Determine the [x, y] coordinate at the center of the cell enclosing the given text.  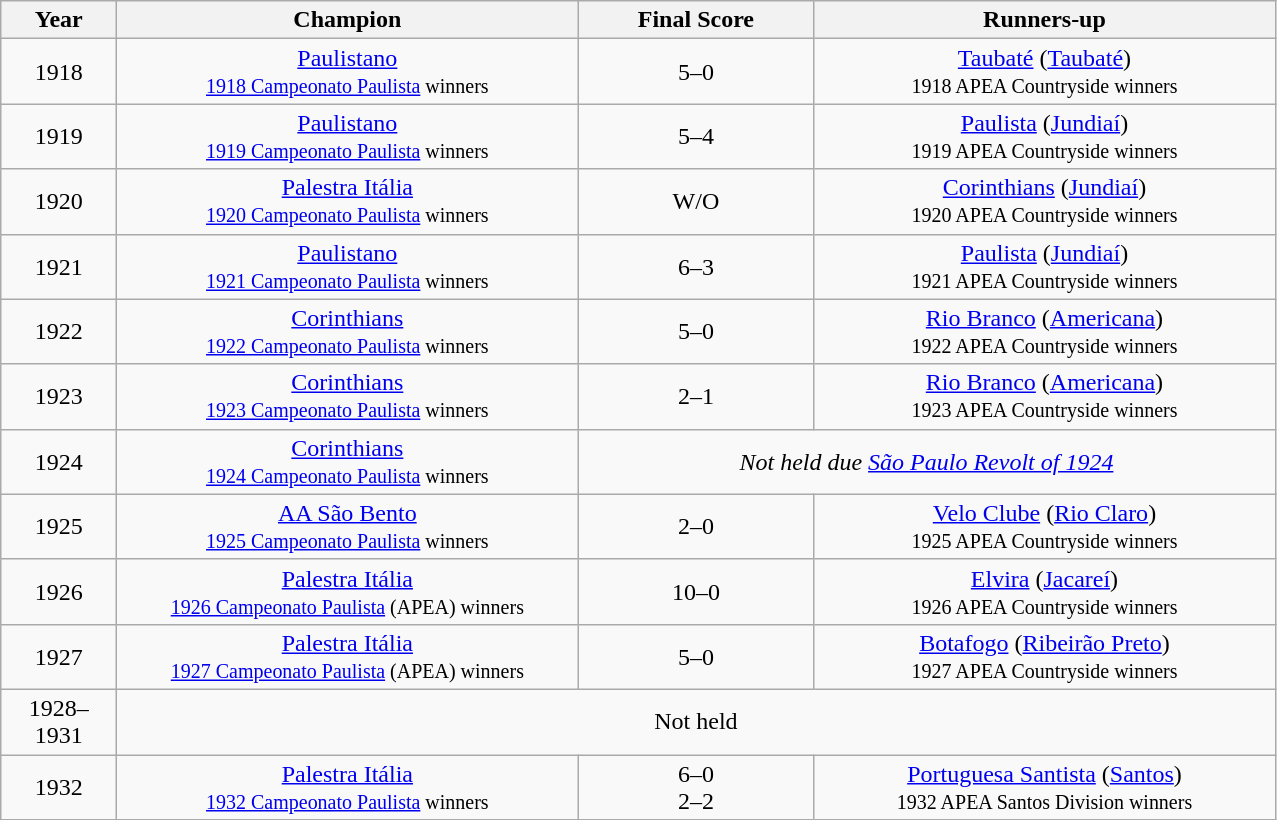
Paulista (Jundiaí)1919 APEA Countryside winners [1044, 136]
Palestra Itália1932 Campeonato Paulista winners [348, 786]
1923 [59, 396]
Year [59, 20]
Corinthians1923 Campeonato Paulista winners [348, 396]
2–1 [696, 396]
1925 [59, 526]
Elvira (Jacareí)1926 APEA Countryside winners [1044, 592]
AA São Bento1925 Campeonato Paulista winners [348, 526]
Runners-up [1044, 20]
1920 [59, 202]
Paulistano1918 Campeonato Paulista winners [348, 72]
Corinthians1924 Campeonato Paulista winners [348, 462]
Palestra Itália1926 Campeonato Paulista (APEA) winners [348, 592]
1932 [59, 786]
5–4 [696, 136]
Paulista (Jundiaí)1921 APEA Countryside winners [1044, 266]
Corinthians (Jundiaí)1920 APEA Countryside winners [1044, 202]
Paulistano1921 Campeonato Paulista winners [348, 266]
6–0 2–2 [696, 786]
Portuguesa Santista (Santos)1932 APEA Santos Division winners [1044, 786]
Taubaté (Taubaté)1918 APEA Countryside winners [1044, 72]
1922 [59, 332]
1928–1931 [59, 722]
Paulistano1919 Campeonato Paulista winners [348, 136]
1919 [59, 136]
10–0 [696, 592]
W/O [696, 202]
1918 [59, 72]
Rio Branco (Americana)1923 APEA Countryside winners [1044, 396]
6–3 [696, 266]
1924 [59, 462]
Rio Branco (Americana)1922 APEA Countryside winners [1044, 332]
1927 [59, 656]
Corinthians1922 Campeonato Paulista winners [348, 332]
Final Score [696, 20]
1921 [59, 266]
Botafogo (Ribeirão Preto)1927 APEA Countryside winners [1044, 656]
Palestra Itália1920 Campeonato Paulista winners [348, 202]
Champion [348, 20]
Velo Clube (Rio Claro)1925 APEA Countryside winners [1044, 526]
Palestra Itália1927 Campeonato Paulista (APEA) winners [348, 656]
2–0 [696, 526]
Not held due São Paulo Revolt of 1924 [926, 462]
1926 [59, 592]
Not held [696, 722]
